Scan for the cell matching the given text and deliver its (x, y) coordinate at center. 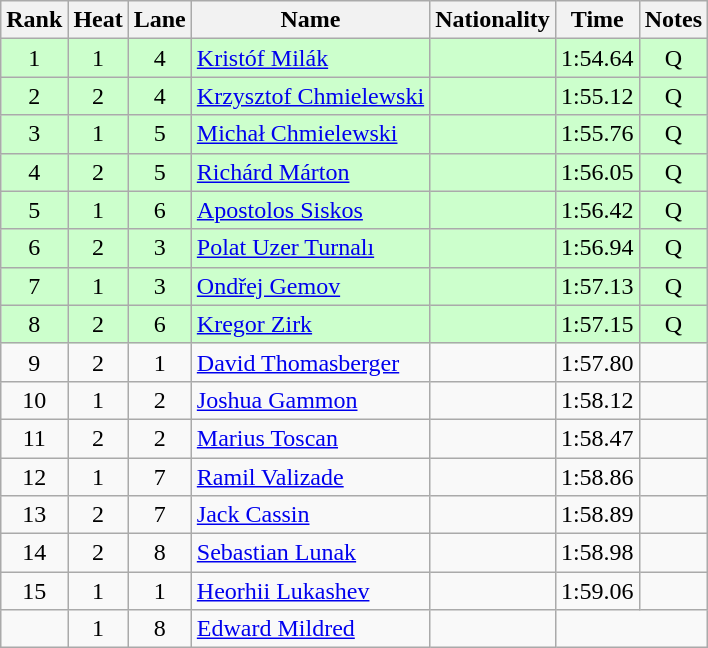
Jack Cassin (310, 515)
Krzysztof Chmielewski (310, 96)
Nationality (493, 20)
Ondřej Gemov (310, 286)
1:58.47 (597, 438)
1:55.76 (597, 134)
1:56.42 (597, 210)
9 (34, 362)
14 (34, 553)
1:54.64 (597, 58)
1:59.06 (597, 591)
1:57.80 (597, 362)
Rank (34, 20)
David Thomasberger (310, 362)
Heat (98, 20)
Time (597, 20)
1:58.98 (597, 553)
Kristóf Milák (310, 58)
Edward Mildred (310, 629)
1:58.12 (597, 400)
1:58.86 (597, 477)
Notes (673, 20)
15 (34, 591)
Michał Chmielewski (310, 134)
Ramil Valizade (310, 477)
1:55.12 (597, 96)
Name (310, 20)
Joshua Gammon (310, 400)
1:58.89 (597, 515)
12 (34, 477)
1:57.13 (597, 286)
1:57.15 (597, 324)
Richárd Márton (310, 172)
Marius Toscan (310, 438)
10 (34, 400)
Kregor Zirk (310, 324)
11 (34, 438)
Heorhii Lukashev (310, 591)
13 (34, 515)
Sebastian Lunak (310, 553)
1:56.05 (597, 172)
Polat Uzer Turnalı (310, 248)
Lane (160, 20)
Apostolos Siskos (310, 210)
1:56.94 (597, 248)
